Pinpoint the cell where the given text exists, returning its (x, y) midpoint coordinate. 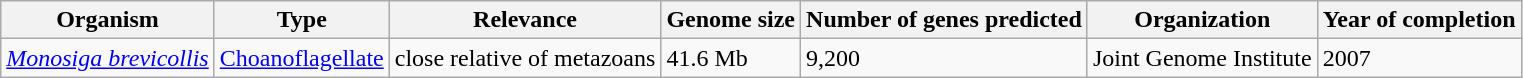
Organism (108, 20)
Relevance (525, 20)
Joint Genome Institute (1202, 58)
Genome size (731, 20)
Year of completion (1419, 20)
2007 (1419, 58)
Type (302, 20)
9,200 (944, 58)
Organization (1202, 20)
close relative of metazoans (525, 58)
41.6 Mb (731, 58)
Monosiga brevicollis (108, 58)
Choanoflagellate (302, 58)
Number of genes predicted (944, 20)
